Capture the cell that displays the provided text and extract its (x, y) central coordinate. 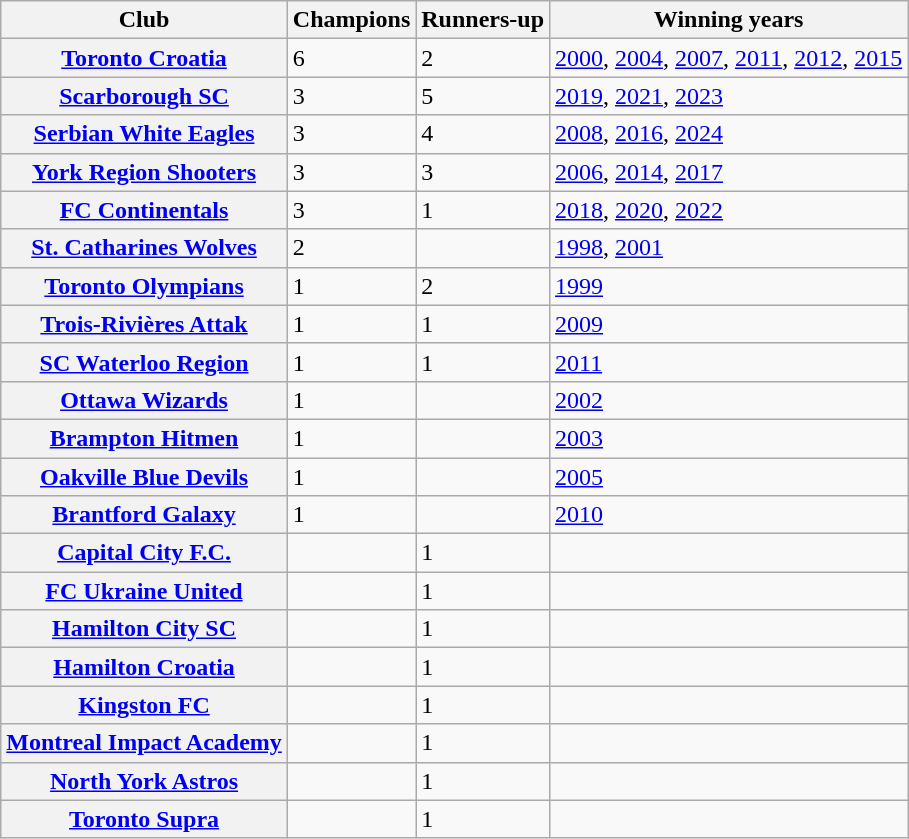
2008, 2016, 2024 (729, 134)
FC Continentals (144, 210)
2005 (729, 477)
2003 (729, 438)
Trois-Rivières Attak (144, 324)
Toronto Supra (144, 819)
Capital City F.C. (144, 553)
2009 (729, 324)
2019, 2021, 2023 (729, 96)
Ottawa Wizards (144, 400)
SC Waterloo Region (144, 362)
Serbian White Eagles (144, 134)
2002 (729, 400)
2000, 2004, 2007, 2011, 2012, 2015 (729, 58)
Toronto Olympians (144, 286)
Runners-up (483, 20)
2011 (729, 362)
Brantford Galaxy (144, 515)
Club (144, 20)
Hamilton City SC (144, 629)
Winning years (729, 20)
St. Catharines Wolves (144, 248)
2010 (729, 515)
North York Astros (144, 781)
Oakville Blue Devils (144, 477)
2018, 2020, 2022 (729, 210)
Montreal Impact Academy (144, 743)
1999 (729, 286)
6 (351, 58)
Kingston FC (144, 705)
FC Ukraine United (144, 591)
York Region Shooters (144, 172)
4 (483, 134)
Hamilton Croatia (144, 667)
Brampton Hitmen (144, 438)
Champions (351, 20)
Toronto Croatia (144, 58)
1998, 2001 (729, 248)
5 (483, 96)
Scarborough SC (144, 96)
2006, 2014, 2017 (729, 172)
